Capture the cell that displays the provided text and extract its (X, Y) central coordinate. 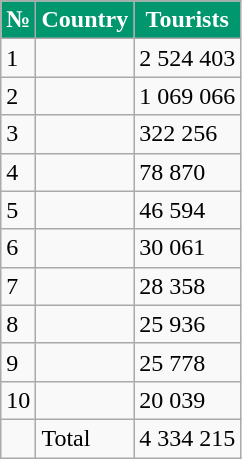
№ (18, 20)
2 524 403 (188, 58)
78 870 (188, 172)
1 069 066 (188, 96)
Country (85, 20)
Tourists (188, 20)
3 (18, 134)
7 (18, 286)
Total (85, 438)
2 (18, 96)
20 039 (188, 400)
30 061 (188, 248)
4 (18, 172)
8 (18, 324)
4 334 215 (188, 438)
9 (18, 362)
25 936 (188, 324)
10 (18, 400)
46 594 (188, 210)
322 256 (188, 134)
5 (18, 210)
25 778 (188, 362)
1 (18, 58)
6 (18, 248)
28 358 (188, 286)
